Output the (x, y) coordinate of the center of the cell containing the given text.  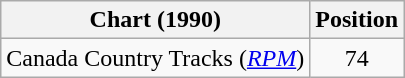
Position (357, 20)
74 (357, 58)
Canada Country Tracks (RPM) (156, 58)
Chart (1990) (156, 20)
